Output the [x, y] coordinate of the center of the cell containing the given text.  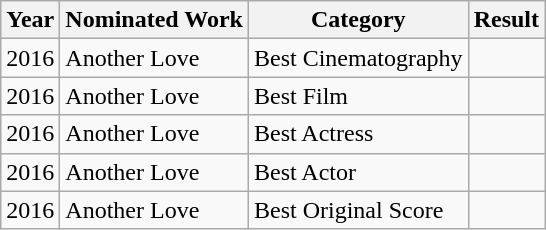
Best Film [358, 96]
Year [30, 20]
Best Actress [358, 134]
Best Cinematography [358, 58]
Best Original Score [358, 210]
Result [506, 20]
Best Actor [358, 172]
Category [358, 20]
Nominated Work [154, 20]
